Find where the given text appears and provide that cell's center as [X, Y] coordinate. 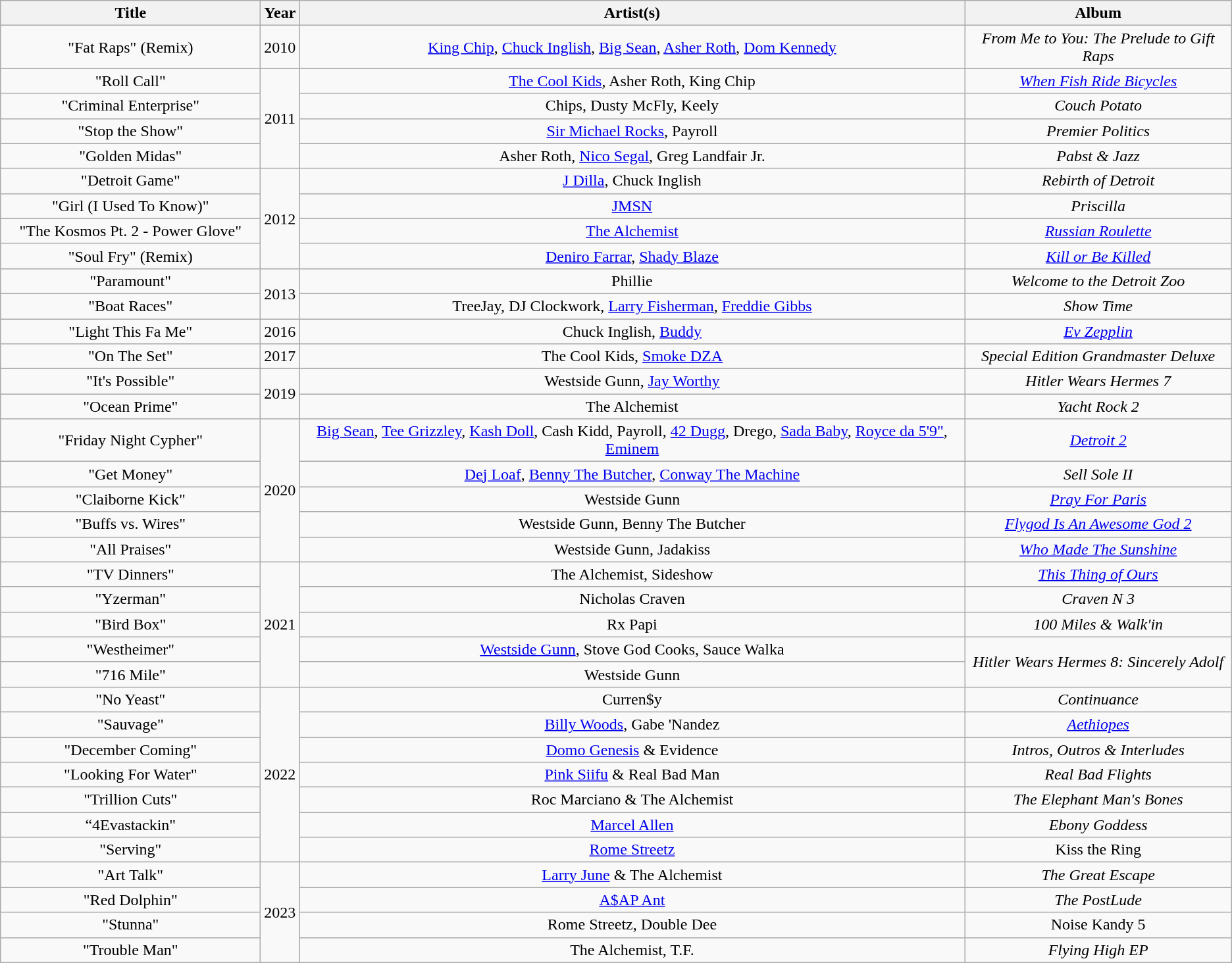
Chuck Inglish, Buddy [632, 331]
Domo Genesis & Evidence [632, 749]
"Criminal Enterprise" [130, 106]
Couch Potato [1098, 106]
100 Miles & Walk'in [1098, 624]
Roc Marciano & The Alchemist [632, 800]
Billy Woods, Gabe 'Nandez [632, 724]
When Fish Ride Bicycles [1098, 81]
A$AP Ant [632, 900]
"Golden Midas" [130, 156]
Rome Streetz [632, 850]
The PostLude [1098, 900]
Sir Michael Rocks, Payroll [632, 131]
"Soul Fry" (Remix) [130, 256]
"Sauvage" [130, 724]
"Paramount" [130, 281]
2016 [280, 331]
"716 Mile" [130, 674]
Kiss the Ring [1098, 850]
Yacht Rock 2 [1098, 407]
"Boat Races" [130, 306]
2011 [280, 118]
"Red Dolphin" [130, 900]
2021 [280, 624]
Dej Loaf, Benny The Butcher, Conway The Machine [632, 474]
"Westheimer" [130, 649]
"Friday Night Cypher" [130, 441]
2023 [280, 912]
Aethiopes [1098, 724]
J Dilla, Chuck Inglish [632, 181]
"On The Set" [130, 357]
The Alchemist, T.F. [632, 950]
Welcome to the Detroit Zoo [1098, 281]
Show Time [1098, 306]
Continuance [1098, 699]
Ev Zepplin [1098, 331]
2019 [280, 394]
2022 [280, 774]
JMSN [632, 206]
“4Evastackin" [130, 825]
The Alchemist, Sideshow [632, 574]
Westside Gunn, Benny The Butcher [632, 524]
The Great Escape [1098, 875]
From Me to You: The Prelude to Gift Raps [1098, 47]
Rome Streetz, Double Dee [632, 925]
Hitler Wears Hermes 8: Sincerely Adolf [1098, 662]
"December Coming" [130, 749]
"The Kosmos Pt. 2 - Power Glove" [130, 231]
"It's Possible" [130, 382]
"Detroit Game" [130, 181]
Kill or Be Killed [1098, 256]
Asher Roth, Nico Segal, Greg Landfair Jr. [632, 156]
Year [280, 13]
Nicholas Craven [632, 599]
Who Made The Sunshine [1098, 549]
2020 [280, 491]
Phillie [632, 281]
Hitler Wears Hermes 7 [1098, 382]
"Trouble Man" [130, 950]
Flygod Is An Awesome God 2 [1098, 524]
Westside Gunn, Jay Worthy [632, 382]
Larry June & The Alchemist [632, 875]
Album [1098, 13]
Priscilla [1098, 206]
2010 [280, 47]
"No Yeast" [130, 699]
Ebony Goddess [1098, 825]
Deniro Farrar, Shady Blaze [632, 256]
Curren$y [632, 699]
"Looking For Water" [130, 775]
Russian Roulette [1098, 231]
Big Sean, Tee Grizzley, Kash Doll, Cash Kidd, Payroll, 42 Dugg, Drego, Sada Baby, Royce da 5'9", Eminem [632, 441]
Pray For Paris [1098, 499]
"TV Dinners" [130, 574]
"Fat Raps" (Remix) [130, 47]
King Chip, Chuck Inglish, Big Sean, Asher Roth, Dom Kennedy [632, 47]
"All Praises" [130, 549]
Pabst & Jazz [1098, 156]
Rebirth of Detroit [1098, 181]
Sell Sole II [1098, 474]
"Get Money" [130, 474]
Detroit 2 [1098, 441]
"Art Talk" [130, 875]
Special Edition Grandmaster Deluxe [1098, 357]
Artist(s) [632, 13]
Noise Kandy 5 [1098, 925]
"Light This Fa Me" [130, 331]
2012 [280, 218]
Pink Siifu & Real Bad Man [632, 775]
"Yzerman" [130, 599]
Flying High EP [1098, 950]
Title [130, 13]
"Stunna" [130, 925]
2013 [280, 293]
"Buffs vs. Wires" [130, 524]
"Roll Call" [130, 81]
Westside Gunn, Jadakiss [632, 549]
The Elephant Man's Bones [1098, 800]
The Cool Kids, Smoke DZA [632, 357]
Marcel Allen [632, 825]
Premier Politics [1098, 131]
Chips, Dusty McFly, Keely [632, 106]
"Girl (I Used To Know)" [130, 206]
Craven N 3 [1098, 599]
Intros, Outros & Interludes [1098, 749]
"Trillion Cuts" [130, 800]
2017 [280, 357]
Westside Gunn, Stove God Cooks, Sauce Walka [632, 649]
Real Bad Flights [1098, 775]
The Cool Kids, Asher Roth, King Chip [632, 81]
"Stop the Show" [130, 131]
"Bird Box" [130, 624]
Rx Papi [632, 624]
TreeJay, DJ Clockwork, Larry Fisherman, Freddie Gibbs [632, 306]
"Claiborne Kick" [130, 499]
"Ocean Prime" [130, 407]
This Thing of Ours [1098, 574]
"Serving" [130, 850]
